Determine the [X, Y] coordinate at the center of the cell enclosing the given text.  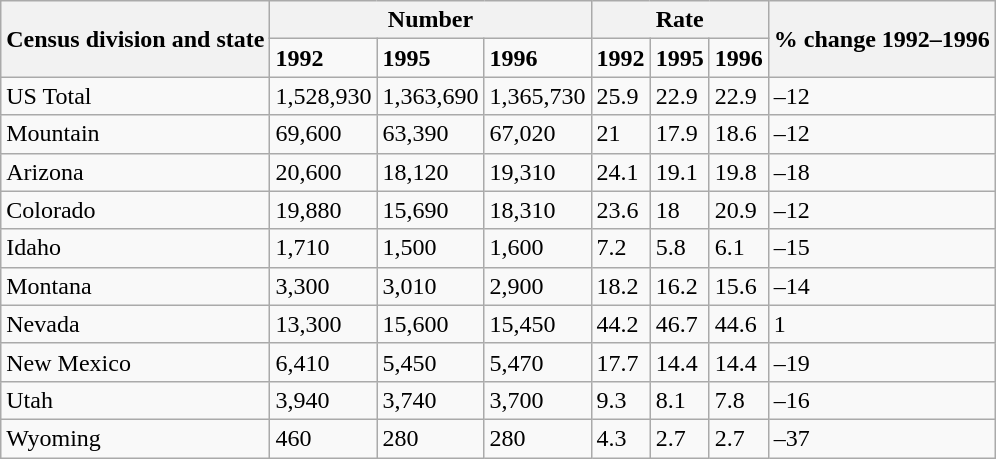
1,528,930 [324, 96]
9.3 [620, 400]
18.2 [620, 286]
6.1 [738, 248]
Nevada [136, 324]
19.1 [680, 172]
–18 [882, 172]
15,600 [430, 324]
15,450 [538, 324]
7.2 [620, 248]
% change 1992–1996 [882, 39]
New Mexico [136, 362]
25.9 [620, 96]
8.1 [680, 400]
Number [430, 20]
Census division and state [136, 39]
2,900 [538, 286]
Mountain [136, 134]
7.8 [738, 400]
18 [680, 210]
5.8 [680, 248]
20,600 [324, 172]
16.2 [680, 286]
69,600 [324, 134]
5,470 [538, 362]
Wyoming [136, 438]
3,940 [324, 400]
3,700 [538, 400]
44.2 [620, 324]
67,020 [538, 134]
63,390 [430, 134]
4.3 [620, 438]
46.7 [680, 324]
23.6 [620, 210]
3,010 [430, 286]
44.6 [738, 324]
–16 [882, 400]
Montana [136, 286]
1,500 [430, 248]
Colorado [136, 210]
460 [324, 438]
1,363,690 [430, 96]
21 [620, 134]
–15 [882, 248]
18,120 [430, 172]
6,410 [324, 362]
–14 [882, 286]
5,450 [430, 362]
1,710 [324, 248]
20.9 [738, 210]
–37 [882, 438]
13,300 [324, 324]
18.6 [738, 134]
1,365,730 [538, 96]
19,880 [324, 210]
17.7 [620, 362]
1,600 [538, 248]
15,690 [430, 210]
17.9 [680, 134]
1 [882, 324]
19,310 [538, 172]
18,310 [538, 210]
US Total [136, 96]
3,300 [324, 286]
Idaho [136, 248]
–19 [882, 362]
Utah [136, 400]
15.6 [738, 286]
19.8 [738, 172]
Arizona [136, 172]
24.1 [620, 172]
3,740 [430, 400]
Rate [680, 20]
